Provide the [x, y] coordinate of the cell's center where the given text is located.  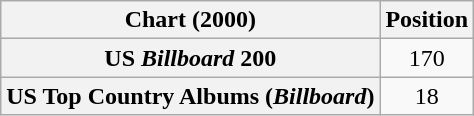
US Billboard 200 [190, 58]
170 [427, 58]
US Top Country Albums (Billboard) [190, 96]
Chart (2000) [190, 20]
18 [427, 96]
Position [427, 20]
